Search for the cell housing the specified text and yield its [x, y] center coordinate. 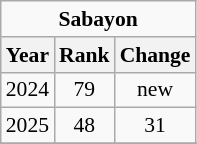
new [156, 90]
31 [156, 126]
Change [156, 55]
79 [84, 90]
48 [84, 126]
Rank [84, 55]
Year [28, 55]
2024 [28, 90]
2025 [28, 126]
Sabayon [98, 19]
